Return the (X, Y) coordinate for the center point of the cell that contains the specified text.  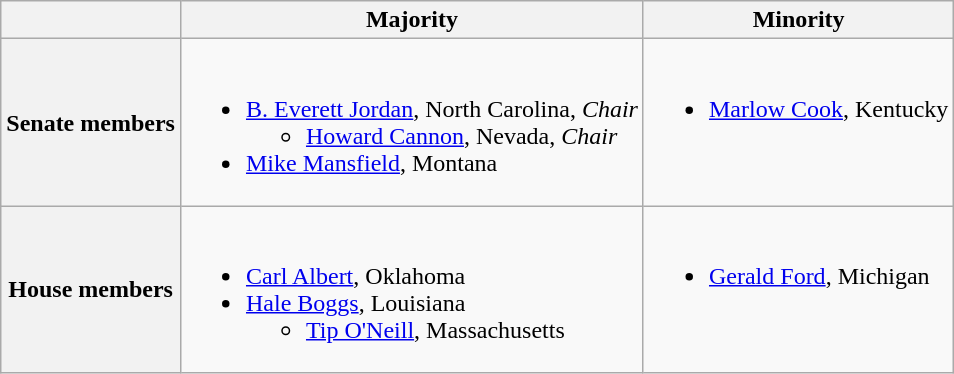
House members (91, 290)
B. Everett Jordan, North Carolina, Chair Howard Cannon, Nevada, ChairMike Mansfield, Montana (412, 122)
Carl Albert, OklahomaHale Boggs, Louisiana Tip O'Neill, Massachusetts (412, 290)
Gerald Ford, Michigan (798, 290)
Majority (412, 20)
Marlow Cook, Kentucky (798, 122)
Minority (798, 20)
Senate members (91, 122)
